Pinpoint the cell where the given text exists, returning its [x, y] midpoint coordinate. 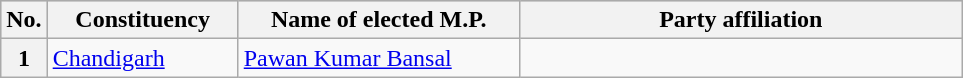
No. [24, 20]
Chandigarh [142, 58]
Pawan Kumar Bansal [378, 58]
1 [24, 58]
Party affiliation [740, 20]
Constituency [142, 20]
Name of elected M.P. [378, 20]
